Extract the [x, y] coordinate from the center of the cell holding the provided text.  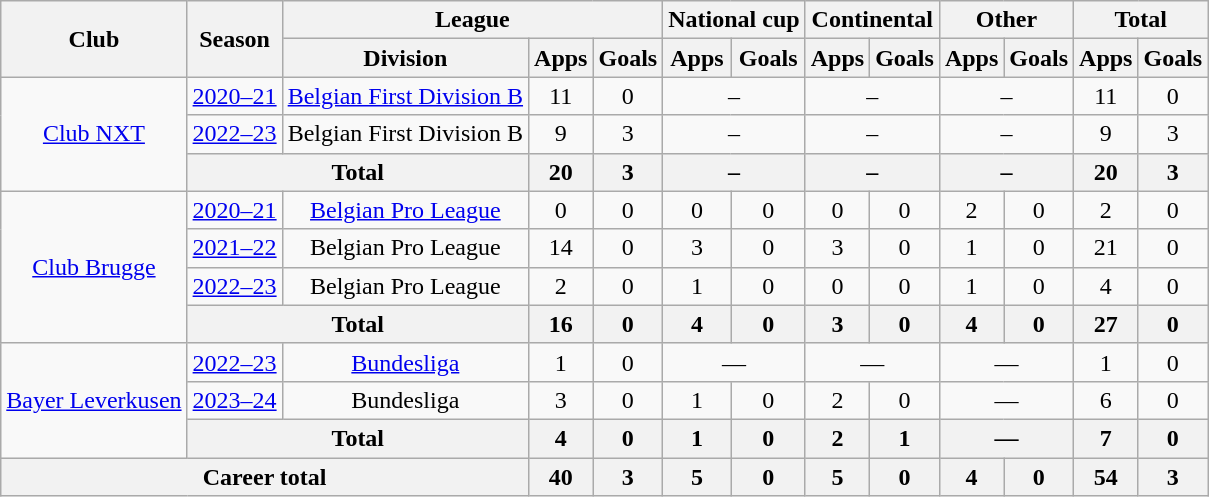
54 [1106, 477]
2021–22 [234, 248]
Club NXT [94, 134]
Club Brugge [94, 267]
7 [1106, 438]
National cup [734, 20]
Bayer Leverkusen [94, 400]
21 [1106, 248]
Other [1006, 20]
6 [1106, 400]
Continental [872, 20]
Career total [265, 477]
27 [1106, 324]
2023–24 [234, 400]
Season [234, 39]
16 [561, 324]
League [472, 20]
14 [561, 248]
Club [94, 39]
Division [405, 58]
40 [561, 477]
